Extract the [x, y] coordinate from the center of the cell holding the provided text.  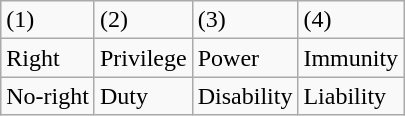
(3) [245, 20]
Duty [143, 96]
(4) [351, 20]
(1) [48, 20]
Privilege [143, 58]
(2) [143, 20]
Power [245, 58]
Right [48, 58]
Immunity [351, 58]
No-right [48, 96]
Liability [351, 96]
Disability [245, 96]
